For the text-containing cell, return its midpoint in [x, y] coordinate format. 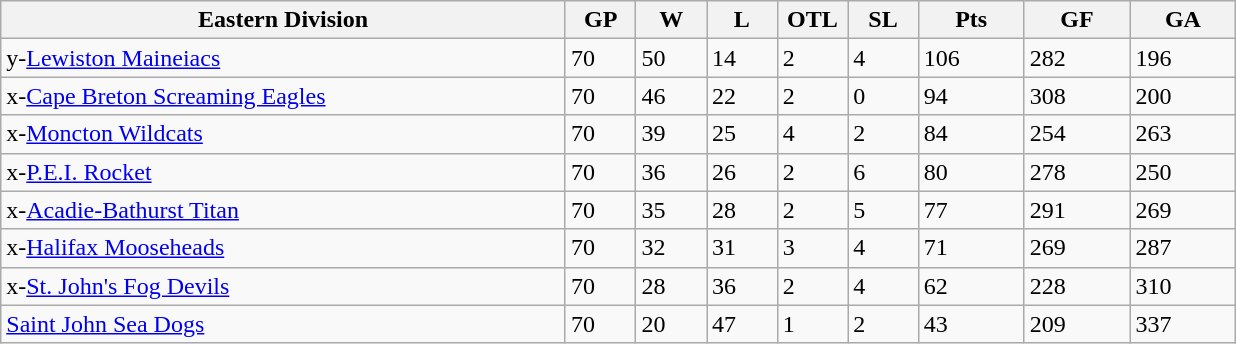
310 [1183, 286]
209 [1077, 324]
43 [971, 324]
Eastern Division [284, 20]
47 [742, 324]
291 [1077, 210]
GF [1077, 20]
W [672, 20]
200 [1183, 96]
32 [672, 248]
22 [742, 96]
3 [812, 248]
25 [742, 134]
39 [672, 134]
OTL [812, 20]
80 [971, 172]
77 [971, 210]
Pts [971, 20]
254 [1077, 134]
5 [884, 210]
x-Acadie-Bathurst Titan [284, 210]
50 [672, 58]
0 [884, 96]
263 [1183, 134]
20 [672, 324]
106 [971, 58]
31 [742, 248]
1 [812, 324]
14 [742, 58]
278 [1077, 172]
196 [1183, 58]
y-Lewiston Maineiacs [284, 58]
287 [1183, 248]
46 [672, 96]
308 [1077, 96]
x-St. John's Fog Devils [284, 286]
GP [600, 20]
L [742, 20]
250 [1183, 172]
6 [884, 172]
x-Halifax Mooseheads [284, 248]
x-Cape Breton Screaming Eagles [284, 96]
337 [1183, 324]
35 [672, 210]
84 [971, 134]
Saint John Sea Dogs [284, 324]
GA [1183, 20]
71 [971, 248]
x-P.E.I. Rocket [284, 172]
x-Moncton Wildcats [284, 134]
228 [1077, 286]
SL [884, 20]
26 [742, 172]
94 [971, 96]
62 [971, 286]
282 [1077, 58]
